From the cell containing the given text, extract its center point as [X, Y] coordinate. 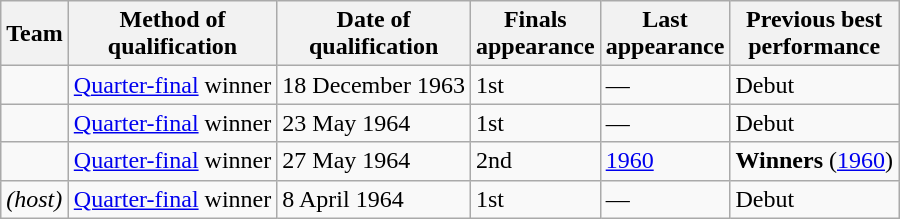
Winners (1960) [814, 161]
1960 [665, 161]
23 May 1964 [374, 123]
8 April 1964 [374, 199]
Date ofqualification [374, 34]
Lastappearance [665, 34]
Finalsappearance [535, 34]
Previous bestperformance [814, 34]
Team [35, 34]
18 December 1963 [374, 85]
(host) [35, 199]
27 May 1964 [374, 161]
Method ofqualification [172, 34]
2nd [535, 161]
